Capture the cell that displays the provided text and extract its [x, y] central coordinate. 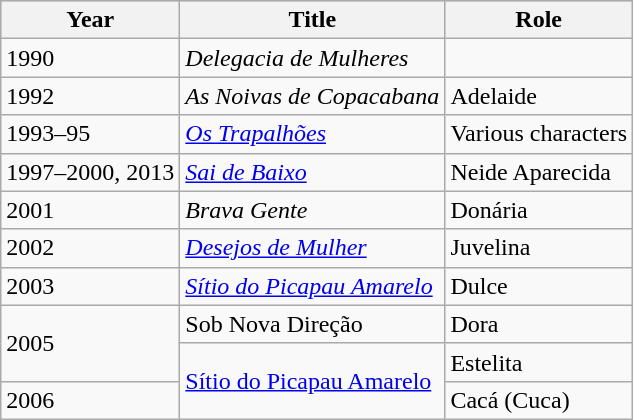
Sai de Baixo [312, 172]
Adelaide [539, 96]
Juvelina [539, 248]
As Noivas de Copacabana [312, 96]
Desejos de Mulher [312, 248]
Title [312, 20]
Dulce [539, 286]
Cacá (Cuca) [539, 400]
Year [90, 20]
Dora [539, 324]
Role [539, 20]
Sob Nova Direção [312, 324]
2006 [90, 400]
1997–2000, 2013 [90, 172]
1993–95 [90, 134]
2003 [90, 286]
Brava Gente [312, 210]
Various characters [539, 134]
Delegacia de Mulheres [312, 58]
2002 [90, 248]
Os Trapalhões [312, 134]
Estelita [539, 362]
Neide Aparecida [539, 172]
Donária [539, 210]
2005 [90, 343]
1992 [90, 96]
1990 [90, 58]
2001 [90, 210]
